Locate the cell with the specified text and output its [x, y] center coordinate. 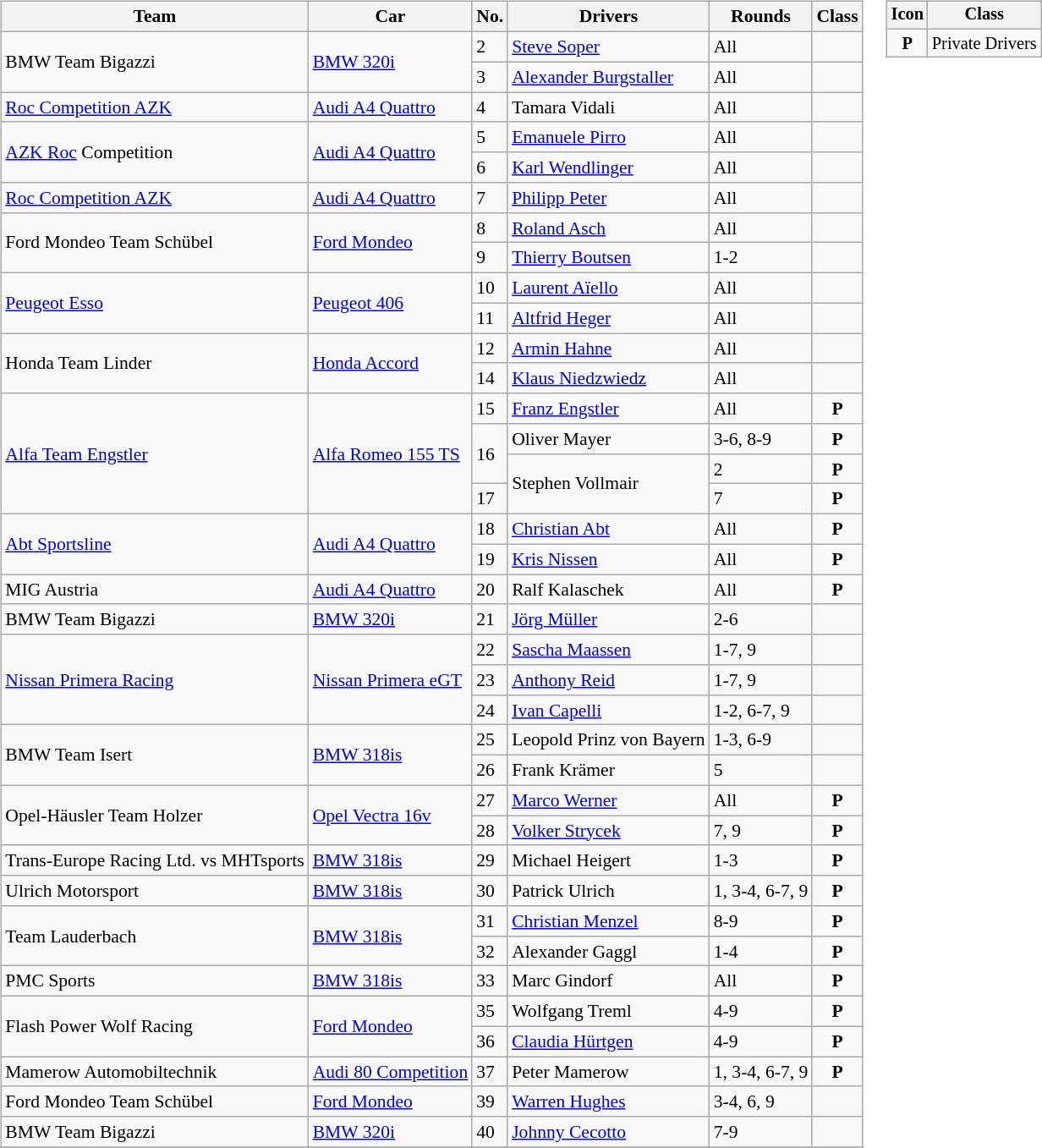
Laurent Aïello [609, 288]
Roland Asch [609, 228]
24 [490, 710]
Honda Team Linder [154, 364]
9 [490, 258]
PMC Sports [154, 981]
Opel-Häusler Team Holzer [154, 816]
6 [490, 168]
8 [490, 228]
2-6 [761, 619]
Volker Strycek [609, 831]
19 [490, 559]
Altfrid Heger [609, 318]
28 [490, 831]
BMW Team Isert [154, 755]
Christian Menzel [609, 921]
Sascha Maassen [609, 650]
3 [490, 77]
Frank Krämer [609, 770]
Drivers [609, 17]
Alfa Team Engstler [154, 453]
11 [490, 318]
15 [490, 409]
Peugeot Esso [154, 303]
Team Lauderbach [154, 936]
Ulrich Motorsport [154, 891]
27 [490, 800]
Audi 80 Competition [391, 1072]
1-4 [761, 951]
37 [490, 1072]
39 [490, 1101]
Opel Vectra 16v [391, 816]
29 [490, 860]
Patrick Ulrich [609, 891]
35 [490, 1011]
18 [490, 529]
7, 9 [761, 831]
Kris Nissen [609, 559]
3-6, 8-9 [761, 439]
Peter Mamerow [609, 1072]
Franz Engstler [609, 409]
1-3, 6-9 [761, 740]
32 [490, 951]
Steve Soper [609, 47]
20 [490, 590]
12 [490, 349]
10 [490, 288]
31 [490, 921]
4 [490, 107]
21 [490, 619]
Jörg Müller [609, 619]
17 [490, 499]
16 [490, 453]
Honda Accord [391, 364]
23 [490, 680]
3-4, 6, 9 [761, 1101]
Trans-Europe Racing Ltd. vs MHTsports [154, 860]
Alfa Romeo 155 TS [391, 453]
Rounds [761, 17]
Leopold Prinz von Bayern [609, 740]
14 [490, 378]
Ralf Kalaschek [609, 590]
Car [391, 17]
Oliver Mayer [609, 439]
Icon [908, 15]
Warren Hughes [609, 1101]
Emanuele Pirro [609, 137]
Stephen Vollmair [609, 484]
33 [490, 981]
Wolfgang Treml [609, 1011]
Alexander Burgstaller [609, 77]
Ivan Capelli [609, 710]
Armin Hahne [609, 349]
Nissan Primera eGT [391, 680]
Karl Wendlinger [609, 168]
Marco Werner [609, 800]
AZK Roc Competition [154, 152]
40 [490, 1132]
Klaus Niedzwiedz [609, 378]
Mamerow Automobiltechnik [154, 1072]
26 [490, 770]
Thierry Boutsen [609, 258]
8-9 [761, 921]
30 [490, 891]
Team [154, 17]
Michael Heigert [609, 860]
1-3 [761, 860]
Philipp Peter [609, 198]
Claudia Hürtgen [609, 1041]
No. [490, 17]
36 [490, 1041]
Flash Power Wolf Racing [154, 1025]
25 [490, 740]
1-2 [761, 258]
Alexander Gaggl [609, 951]
Johnny Cecotto [609, 1132]
Tamara Vidali [609, 107]
7-9 [761, 1132]
1-2, 6-7, 9 [761, 710]
22 [490, 650]
Private Drivers [984, 43]
Peugeot 406 [391, 303]
Abt Sportsline [154, 543]
Anthony Reid [609, 680]
MIG Austria [154, 590]
Christian Abt [609, 529]
Marc Gindorf [609, 981]
Nissan Primera Racing [154, 680]
